Scan for the cell matching the given text and deliver its [x, y] coordinate at center. 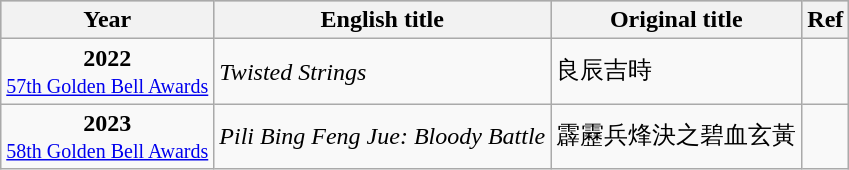
Ref [826, 20]
良辰吉時 [676, 72]
Year [108, 20]
2023 58th Golden Bell Awards [108, 136]
Twisted Strings [382, 72]
Original title [676, 20]
Pili Bing Feng Jue: Bloody Battle [382, 136]
English title [382, 20]
霹靂兵烽決之碧血玄黃 [676, 136]
2022 57th Golden Bell Awards [108, 72]
